Provide the (x, y) coordinate of the cell's center where the given text is located.  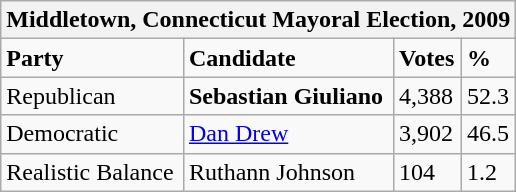
Ruthann Johnson (288, 172)
Candidate (288, 58)
% (488, 58)
Votes (428, 58)
Republican (92, 96)
Middletown, Connecticut Mayoral Election, 2009 (258, 20)
Democratic (92, 134)
3,902 (428, 134)
1.2 (488, 172)
Dan Drew (288, 134)
52.3 (488, 96)
46.5 (488, 134)
4,388 (428, 96)
Party (92, 58)
104 (428, 172)
Realistic Balance (92, 172)
Sebastian Giuliano (288, 96)
